From the cell containing the given text, extract its center point as (x, y) coordinate. 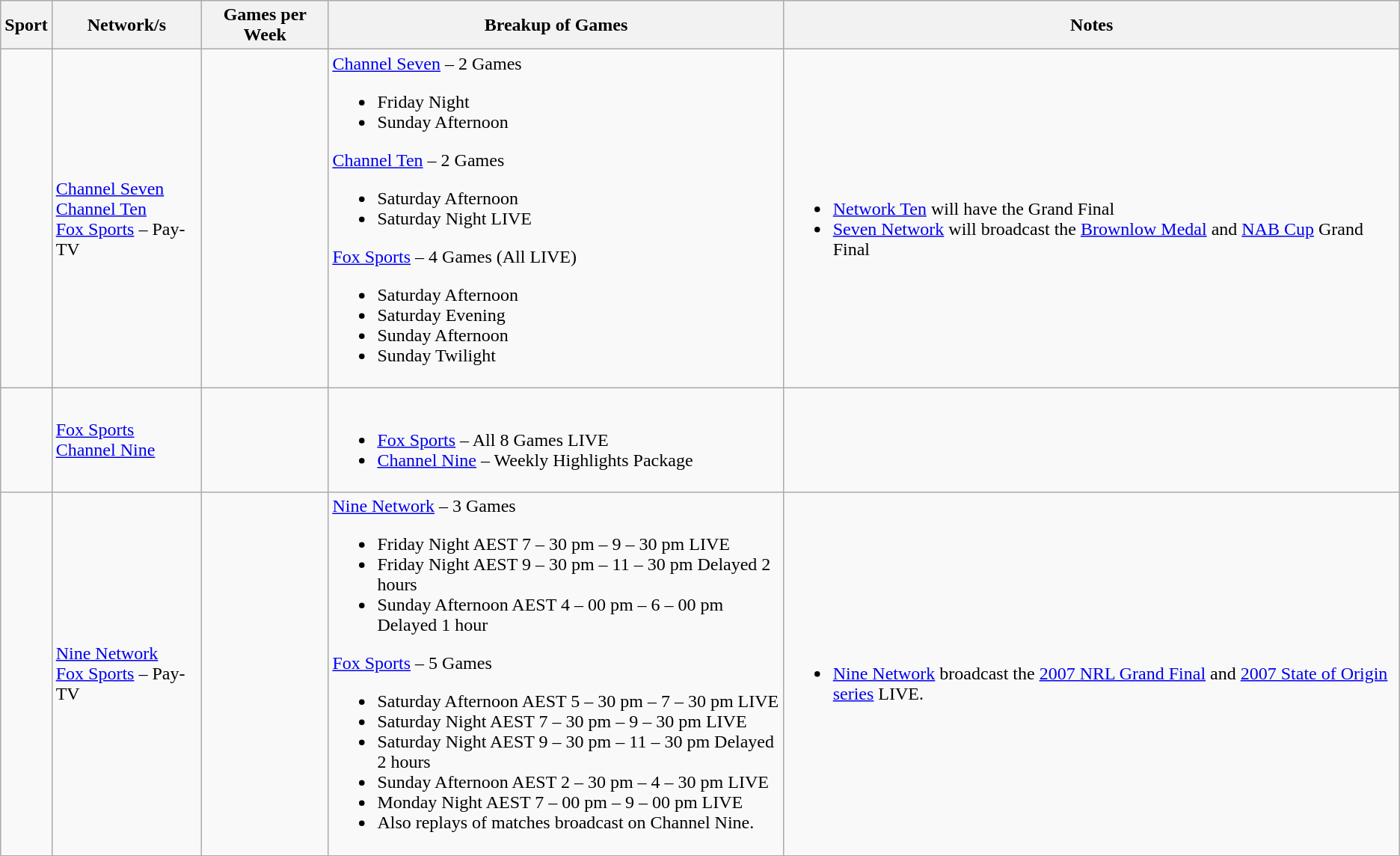
Network/s (127, 25)
Channel SevenChannel TenFox Sports – Pay-TV (127, 218)
Notes (1092, 25)
Breakup of Games (556, 25)
Nine NetworkFox Sports – Pay-TV (127, 673)
Games per Week (265, 25)
Network Ten will have the Grand FinalSeven Network will broadcast the Brownlow Medal and NAB Cup Grand Final (1092, 218)
Fox Sports – All 8 Games LIVEChannel Nine – Weekly Highlights Package (556, 440)
Fox SportsChannel Nine (127, 440)
Sport (26, 25)
Nine Network broadcast the 2007 NRL Grand Final and 2007 State of Origin series LIVE. (1092, 673)
